Output the (x, y) coordinate of the center of the cell containing the given text.  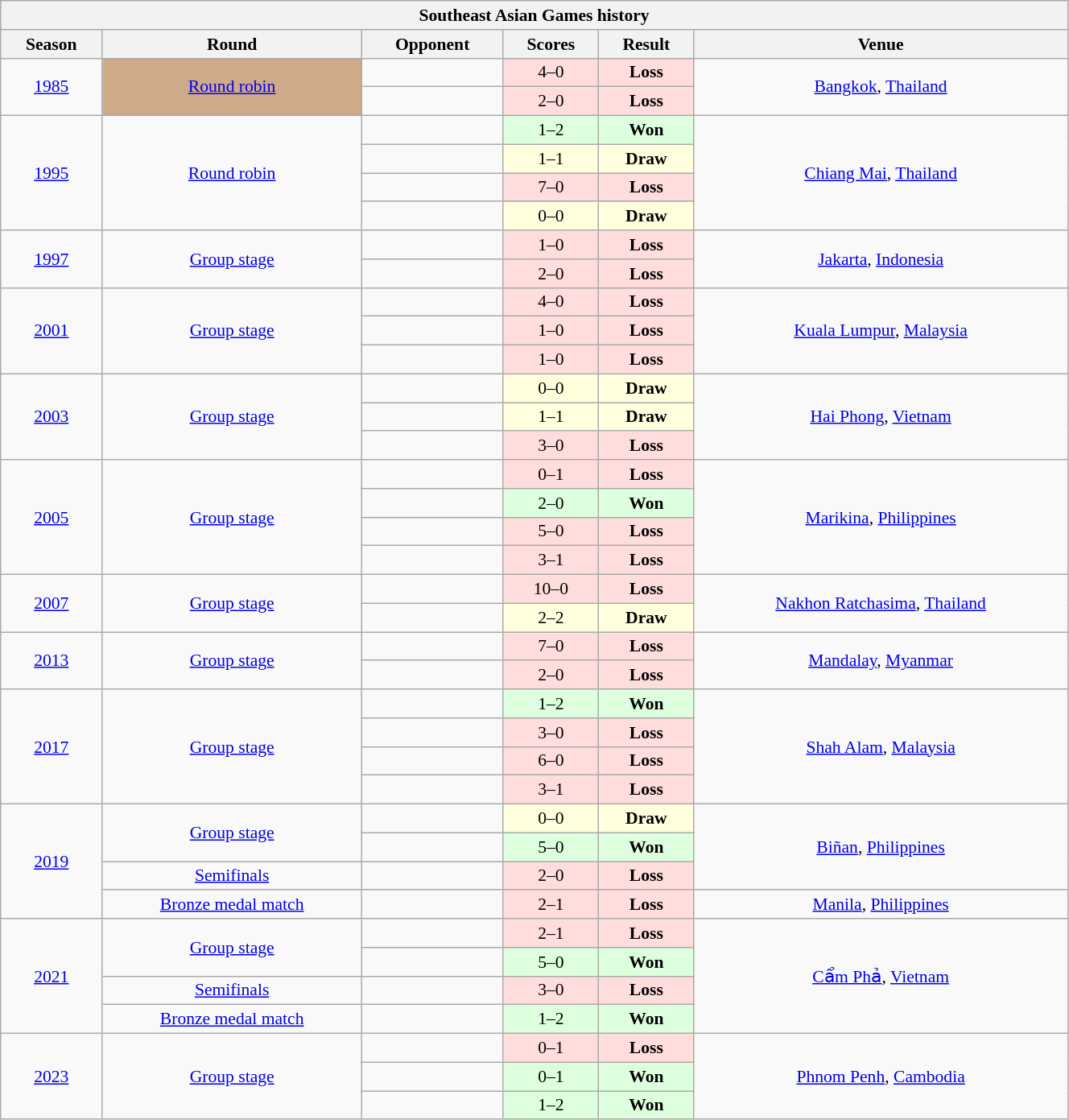
2–2 (551, 618)
Manila, Philippines (881, 905)
Season (52, 44)
Shah Alam, Malaysia (881, 746)
2013 (52, 660)
Opponent (433, 44)
6–0 (551, 761)
Kuala Lumpur, Malaysia (881, 330)
10–0 (551, 589)
1997 (52, 259)
2019 (52, 862)
Phnom Penh, Cambodia (881, 1077)
Scores (551, 44)
2021 (52, 976)
Jakarta, Indonesia (881, 259)
Round (232, 44)
Result (646, 44)
Southeast Asian Games history (534, 15)
Cẩm Phả, Vietnam (881, 976)
2005 (52, 517)
1995 (52, 173)
Mandalay, Myanmar (881, 660)
2017 (52, 746)
2023 (52, 1077)
Venue (881, 44)
1985 (52, 87)
Bangkok, Thailand (881, 87)
2001 (52, 330)
2007 (52, 604)
Biñan, Philippines (881, 847)
Chiang Mai, Thailand (881, 173)
2003 (52, 417)
Hai Phong, Vietnam (881, 417)
Nakhon Ratchasima, Thailand (881, 604)
Marikina, Philippines (881, 517)
